Extract the [x, y] coordinate from the center of the cell holding the provided text.  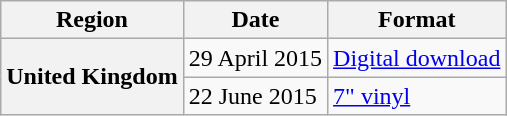
Format [417, 20]
Date [255, 20]
29 April 2015 [255, 58]
Digital download [417, 58]
7" vinyl [417, 96]
22 June 2015 [255, 96]
Region [92, 20]
United Kingdom [92, 77]
